Pinpoint the cell where the given text exists, returning its [x, y] midpoint coordinate. 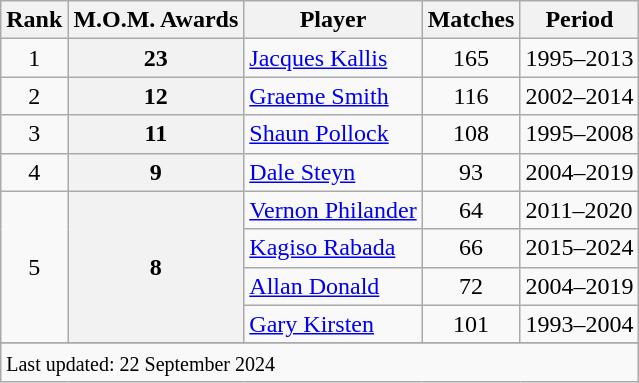
116 [471, 96]
9 [156, 172]
Player [333, 20]
Allan Donald [333, 286]
2015–2024 [580, 248]
Shaun Pollock [333, 134]
1993–2004 [580, 324]
4 [34, 172]
5 [34, 267]
Jacques Kallis [333, 58]
Last updated: 22 September 2024 [320, 362]
12 [156, 96]
101 [471, 324]
Period [580, 20]
Dale Steyn [333, 172]
3 [34, 134]
2011–2020 [580, 210]
2 [34, 96]
23 [156, 58]
Gary Kirsten [333, 324]
108 [471, 134]
Kagiso Rabada [333, 248]
1995–2013 [580, 58]
1 [34, 58]
Rank [34, 20]
Graeme Smith [333, 96]
66 [471, 248]
93 [471, 172]
Matches [471, 20]
165 [471, 58]
8 [156, 267]
Vernon Philander [333, 210]
11 [156, 134]
72 [471, 286]
1995–2008 [580, 134]
M.O.M. Awards [156, 20]
2002–2014 [580, 96]
64 [471, 210]
